Locate the cell with the specified text and output its (x, y) center coordinate. 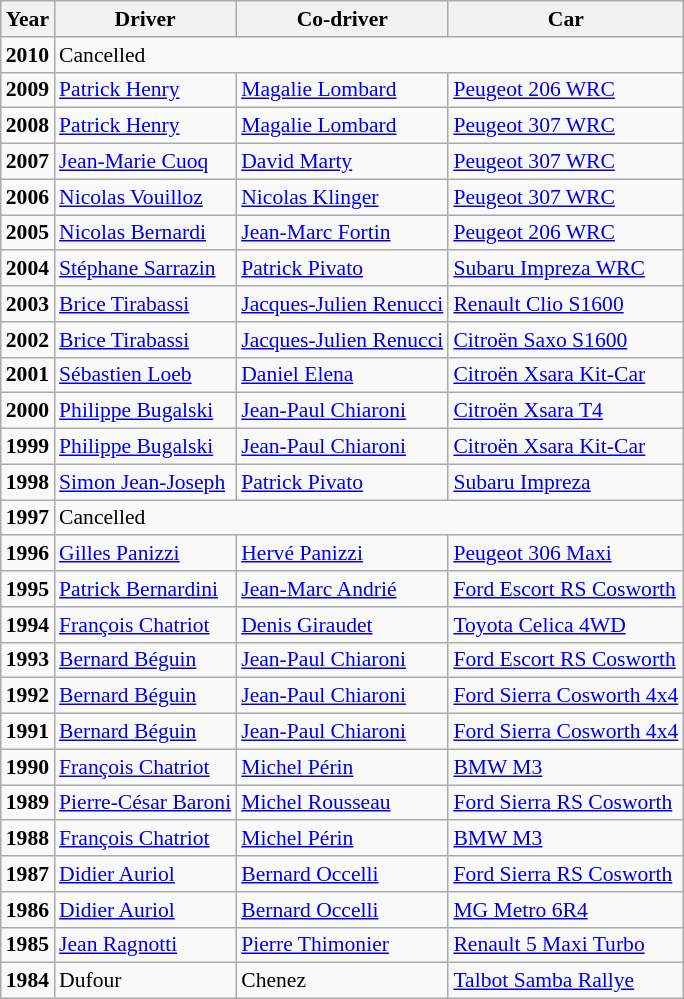
Subaru Impreza WRC (566, 269)
2007 (28, 162)
Subaru Impreza (566, 482)
Sébastien Loeb (145, 375)
Jean-Marc Andrié (342, 589)
Citroën Saxo S1600 (566, 340)
2005 (28, 233)
Simon Jean-Joseph (145, 482)
1995 (28, 589)
Citroën Xsara T4 (566, 411)
2003 (28, 304)
2004 (28, 269)
Renault Clio S1600 (566, 304)
2009 (28, 90)
Michel Rousseau (342, 803)
1984 (28, 981)
Chenez (342, 981)
Gilles Panizzi (145, 554)
2000 (28, 411)
Dufour (145, 981)
1998 (28, 482)
Nicolas Bernardi (145, 233)
Pierre-César Baroni (145, 803)
1993 (28, 660)
1987 (28, 874)
MG Metro 6R4 (566, 910)
Peugeot 306 Maxi (566, 554)
Daniel Elena (342, 375)
1991 (28, 732)
Jean-Marc Fortin (342, 233)
1996 (28, 554)
Jean Ragnotti (145, 945)
2001 (28, 375)
1988 (28, 839)
2002 (28, 340)
2010 (28, 55)
Patrick Bernardini (145, 589)
1992 (28, 696)
Talbot Samba Rallye (566, 981)
1985 (28, 945)
1994 (28, 625)
1990 (28, 767)
Driver (145, 19)
David Marty (342, 162)
1997 (28, 518)
Car (566, 19)
Year (28, 19)
1999 (28, 447)
1989 (28, 803)
Pierre Thimonier (342, 945)
2006 (28, 197)
Jean-Marie Cuoq (145, 162)
Denis Giraudet (342, 625)
Co-driver (342, 19)
Stéphane Sarrazin (145, 269)
Renault 5 Maxi Turbo (566, 945)
Toyota Celica 4WD (566, 625)
Nicolas Klinger (342, 197)
1986 (28, 910)
Nicolas Vouilloz (145, 197)
Hervé Panizzi (342, 554)
2008 (28, 126)
